Extract the [x, y] coordinate from the center of the cell holding the provided text.  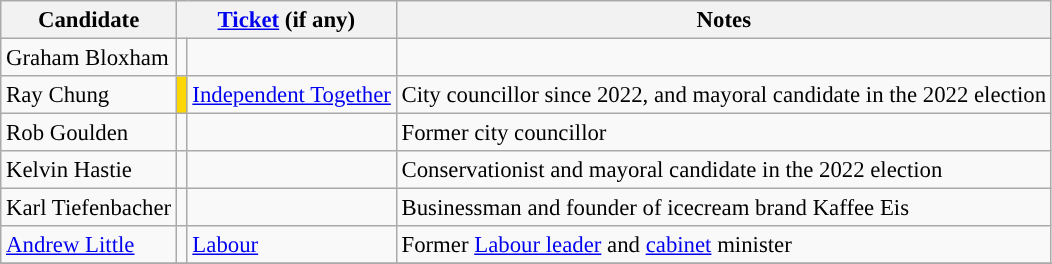
Andrew Little [89, 245]
Candidate [89, 20]
Labour [292, 245]
Independent Together [292, 95]
Notes [724, 20]
Ticket (if any) [286, 20]
City councillor since 2022, and mayoral candidate in the 2022 election [724, 95]
Kelvin Hastie [89, 170]
Graham Bloxham [89, 58]
Former Labour leader and cabinet minister [724, 245]
Conservationist and mayoral candidate in the 2022 election [724, 170]
Karl Tiefenbacher [89, 208]
Former city councillor [724, 133]
Businessman and founder of icecream brand Kaffee Eis [724, 208]
Rob Goulden [89, 133]
Ray Chung [89, 95]
